Output the [x, y] coordinate of the center of the cell containing the given text.  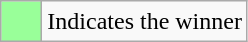
Indicates the winner [145, 22]
